Output the (x, y) coordinate of the center of the cell containing the given text.  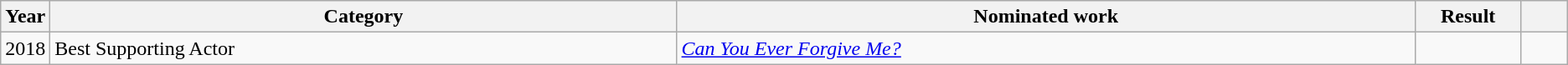
Result (1467, 17)
Can You Ever Forgive Me? (1045, 48)
Nominated work (1045, 17)
Year (25, 17)
2018 (25, 48)
Best Supporting Actor (364, 48)
Category (364, 17)
